Capture the cell that displays the provided text and extract its [X, Y] central coordinate. 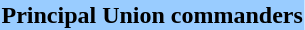
Principal Union commanders [152, 15]
